Return the (X, Y) coordinate for the center point of the cell that contains the specified text.  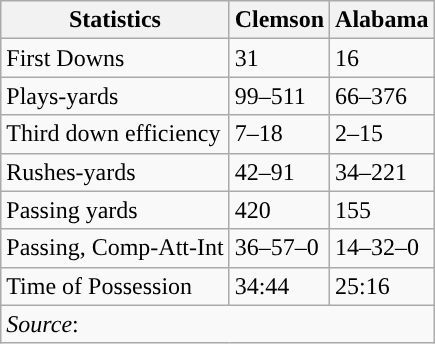
34–221 (382, 172)
Clemson (279, 20)
31 (279, 58)
Statistics (115, 20)
36–57–0 (279, 248)
420 (279, 210)
16 (382, 58)
Time of Possession (115, 286)
First Downs (115, 58)
Plays-yards (115, 96)
7–18 (279, 134)
155 (382, 210)
Alabama (382, 20)
66–376 (382, 96)
2–15 (382, 134)
Rushes-yards (115, 172)
25:16 (382, 286)
42–91 (279, 172)
Passing, Comp-Att-Int (115, 248)
Third down efficiency (115, 134)
Source: (218, 324)
99–511 (279, 96)
34:44 (279, 286)
14–32–0 (382, 248)
Passing yards (115, 210)
